From the cell containing the given text, extract its center point as (x, y) coordinate. 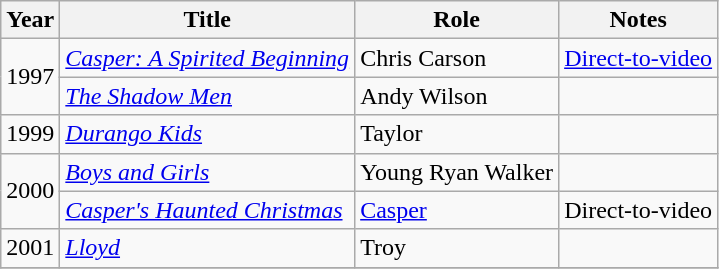
2000 (30, 191)
Casper (457, 210)
Year (30, 20)
1997 (30, 77)
Role (457, 20)
Casper's Haunted Christmas (208, 210)
Young Ryan Walker (457, 172)
Lloyd (208, 248)
The Shadow Men (208, 96)
2001 (30, 248)
Andy Wilson (457, 96)
Chris Carson (457, 58)
Troy (457, 248)
Notes (638, 20)
Taylor (457, 134)
1999 (30, 134)
Boys and Girls (208, 172)
Title (208, 20)
Durango Kids (208, 134)
Casper: A Spirited Beginning (208, 58)
